Identify which cell holds the provided text, then report its [X, Y] central coordinate. 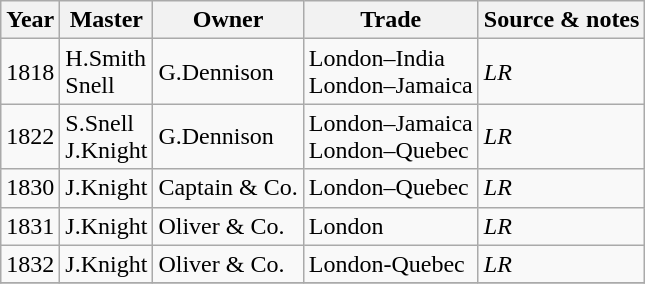
1818 [30, 72]
London–IndiaLondon–Jamaica [390, 72]
London [390, 226]
London–JamaicaLondon–Quebec [390, 136]
1831 [30, 226]
S.SnellJ.Knight [106, 136]
Captain & Co. [228, 188]
Source & notes [562, 20]
Trade [390, 20]
H.SmithSnell [106, 72]
London–Quebec [390, 188]
Master [106, 20]
London-Quebec [390, 264]
1822 [30, 136]
Year [30, 20]
1832 [30, 264]
Owner [228, 20]
1830 [30, 188]
